Provide the (x, y) coordinate of the cell's center where the given text is located.  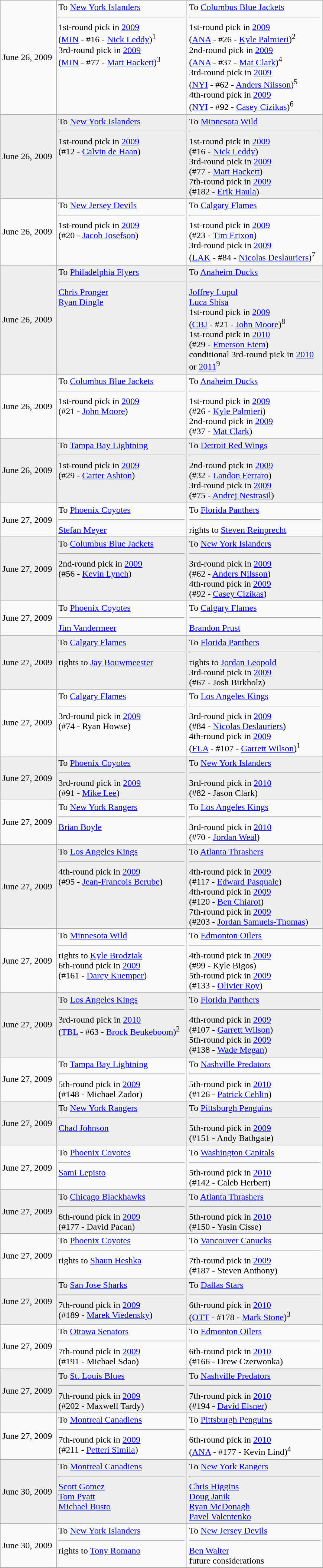
To San Jose Sharks7th-round pick in 2009(#189 - Marek Viedensky) (122, 1301)
To Atlanta Thrashers5th-round pick in 2010(#150 - Yasin Cisse) (255, 1212)
To Philadelphia FlyersChris ProngerRyan Dingle (122, 319)
To Ottawa Senators7th-round pick in 2009(#191 - Michael Sdao) (122, 1347)
To Florida Panthersrights to Jordan Leopold3rd-round pick in 2009(#67 - Josh Birkholz) (255, 662)
To Detroit Red Wings2nd-round pick in 2009(#32 - Landon Ferraro)3rd-round pick in 2009(#75 - Andrej Nestrasil) (255, 470)
To Edmonton Oilers6th-round pick in 2010(#166 - Drew Czerwonka) (255, 1347)
To Phoenix Coyotes3rd-round pick in 2009(#91 - Mike Lee) (122, 778)
To Phoenix CoyotesSami Lepisto (122, 1167)
To Minnesota Wildrights to Kyle Brodziak6th-round pick in 2009(#161 - Darcy Kuemper) (122, 961)
To Calgary Flames1st-round pick in 2009(#23 - Tim Erixon)3rd-round pick in 2009(LAK - #84 - Nicolas Deslauriers)7 (255, 232)
To Dallas Stars6th-round pick in 2010(OTT - #178 - Mark Stone)3 (255, 1301)
To Phoenix CoyotesStefan Meyer (122, 520)
To Pittsburgh Penguins5th-round pick in 2009(#151 - Andy Bathgate) (255, 1123)
To Columbus Blue Jackets2nd-round pick in 2009(#56 - Kevin Lynch) (122, 569)
To New York Islanders1st-round pick in 2009(MIN - #16 - Nick Leddy)13rd-round pick in 2009(MIN - #77 - Matt Hackett)3 (122, 57)
To Los Angeles Kings3rd-round pick in 2010(TBL - #63 - Brock Beukeboom)2 (122, 1025)
To Pittsburgh Penguins6th-round pick in 2010(ANA - #177 - Kevin Lind)4 (255, 1436)
To Washington Capitals5th-round pick in 2010(#142 - Caleb Herbert) (255, 1167)
To Phoenix Coyotesrights to Shaun Heshka (122, 1256)
To Montreal Canadiens7th-round pick in 2009(#211 - Petteri Simila) (122, 1436)
To Calgary Flamesrights to Jay Bouwmeester (122, 662)
To Edmonton Oilers4th-round pick in 2009(#99 - Kyle Bigos)5th-round pick in 2009(#133 - Olivier Roy) (255, 961)
To New York RangersBrian Boyle (122, 822)
To Los Angeles Kings4th-round pick in 2009(#95 - Jean-Francois Berube) (122, 887)
To Nashville Predators5th-round pick in 2010(#126 - Patrick Cehlin) (255, 1079)
To Vancouver Canucks7th-round pick in 2009(#187 - Steven Anthony) (255, 1256)
To Chicago Blackhawks6th-round pick in 2009(#177 - David Pacan) (122, 1212)
To New Jersey Devils1st-round pick in 2009(#20 - Jacob Josefson) (122, 232)
To Tampa Bay Lightning5th-round pick in 2009(#148 - Michael Zador) (122, 1079)
To New York Islanders3rd-round pick in 2009(#62 - Anders Nilsson)4th-round pick in 2009(#92 - Casey Cizikas) (255, 569)
To Nashville Predators7th-round pick in 2010(#194 - David Elsner) (255, 1391)
To Phoenix CoyotesJim Vandermeer (122, 618)
To Los Angeles Kings3rd-round pick in 2009(#84 - Nicolas Deslauriers)4th-round pick in 2009(FLA - #107 - Garrett Wilson)1 (255, 723)
To St. Louis Blues7th-round pick in 2009(#202 - Maxwell Tardy) (122, 1391)
To New York Islandersrights to Tony Romano (122, 1546)
To Montreal CanadiensScott GomezTom PyattMichael Busto (122, 1492)
To Florida Panthersrights to Steven Reinprecht (255, 520)
To Los Angeles Kings3rd-round pick in 2010(#70 - Jordan Weal) (255, 822)
To New York Islanders3rd-round pick in 2010(#82 - Jason Clark) (255, 778)
To New Jersey DevilsBen Walterfuture considerations (255, 1546)
To Florida Panthers4th-round pick in 2009(#107 - Garrett Wilson)5th-round pick in 2009(#138 - Wade Megan) (255, 1025)
To Minnesota Wild1st-round pick in 2009(#16 - Nick Leddy)3rd-round pick in 2009(#77 - Matt Hackett)7th-round pick in 2009(#182 - Erik Haula) (255, 157)
To Calgary Flames3rd-round pick in 2009(#74 - Ryan Howse) (122, 723)
To Columbus Blue Jackets1st-round pick in 2009(#21 - John Moore) (122, 406)
To New York Islanders1st-round pick in 2009(#12 - Calvin de Haan) (122, 157)
To Tampa Bay Lightning1st-round pick in 2009(#29 - Carter Ashton) (122, 470)
To Calgary FlamesBrandon Prust (255, 618)
To New York RangersChris HigginsDoug JanikRyan McDonaghPavel Valentenko (255, 1492)
To New York RangersChad Johnson (122, 1123)
To Anaheim Ducks1st-round pick in 2009(#26 - Kyle Palmieri)2nd-round pick in 2009(#37 - Mat Clark) (255, 406)
